From the cell containing the given text, extract its center point as [x, y] coordinate. 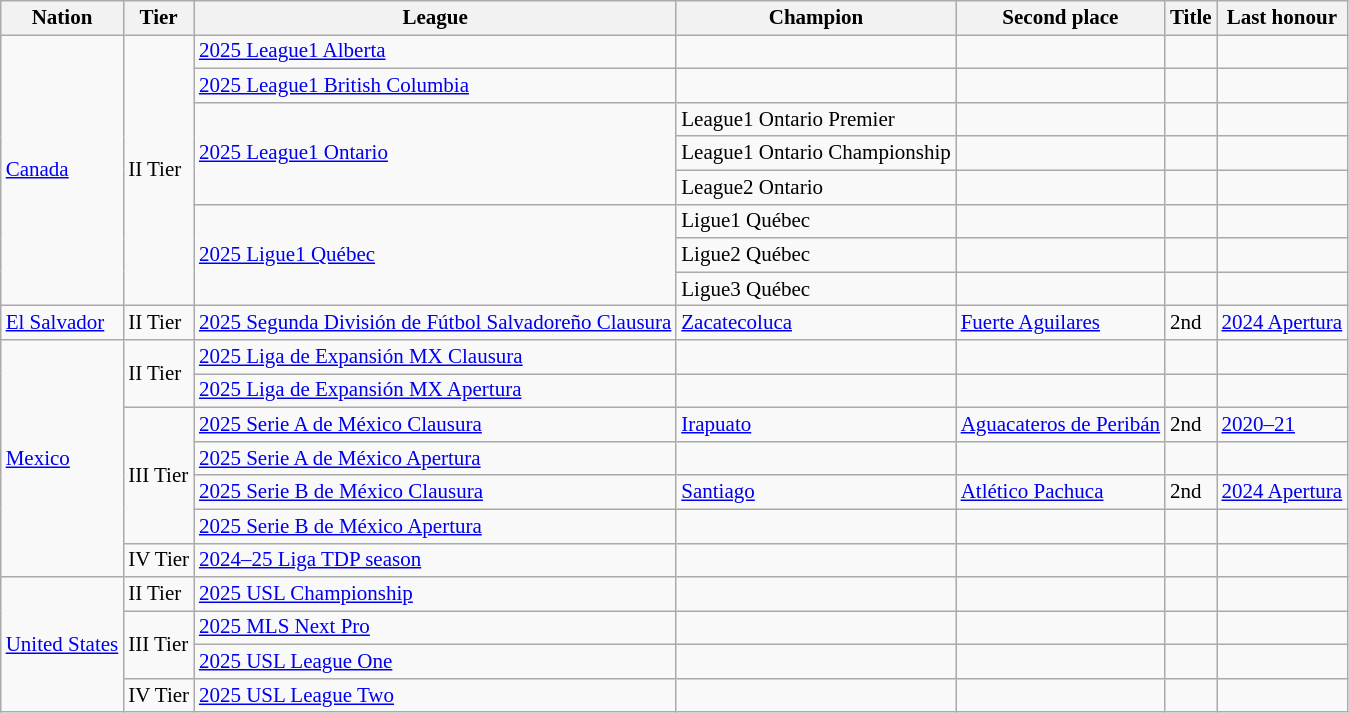
2025 Serie A de México Clausura [435, 424]
2025 Liga de Expansión MX Clausura [435, 357]
2025 League1 Ontario [435, 153]
2025 Serie B de México Clausura [435, 492]
Nation [62, 18]
League1 Ontario Premier [816, 119]
Santiago [816, 492]
League2 Ontario [816, 187]
Atlético Pachuca [1060, 492]
2025 Ligue1 Québec [435, 255]
2024–25 Liga TDP season [435, 560]
Fuerte Aguilares [1060, 323]
Canada [62, 170]
2025 Liga de Expansión MX Apertura [435, 391]
Tier [158, 18]
Irapuato [816, 424]
2025 MLS Next Pro [435, 628]
Champion [816, 18]
El Salvador [62, 323]
2025 Segunda División de Fútbol Salvadoreño Clausura [435, 323]
2025 League1 British Columbia [435, 86]
League [435, 18]
2025 USL League Two [435, 696]
Ligue3 Québec [816, 289]
2025 Serie B de México Apertura [435, 526]
Aguacateros de Peribán [1060, 424]
Title [1191, 18]
2025 League1 Alberta [435, 52]
2025 USL League One [435, 662]
Second place [1060, 18]
2020–21 [1282, 424]
Zacatecoluca [816, 323]
League1 Ontario Championship [816, 153]
Ligue1 Québec [816, 221]
Last honour [1282, 18]
2025 USL Championship [435, 594]
2025 Serie A de México Apertura [435, 458]
United States [62, 645]
Ligue2 Québec [816, 255]
Mexico [62, 458]
